Search for the cell housing the specified text and yield its [x, y] center coordinate. 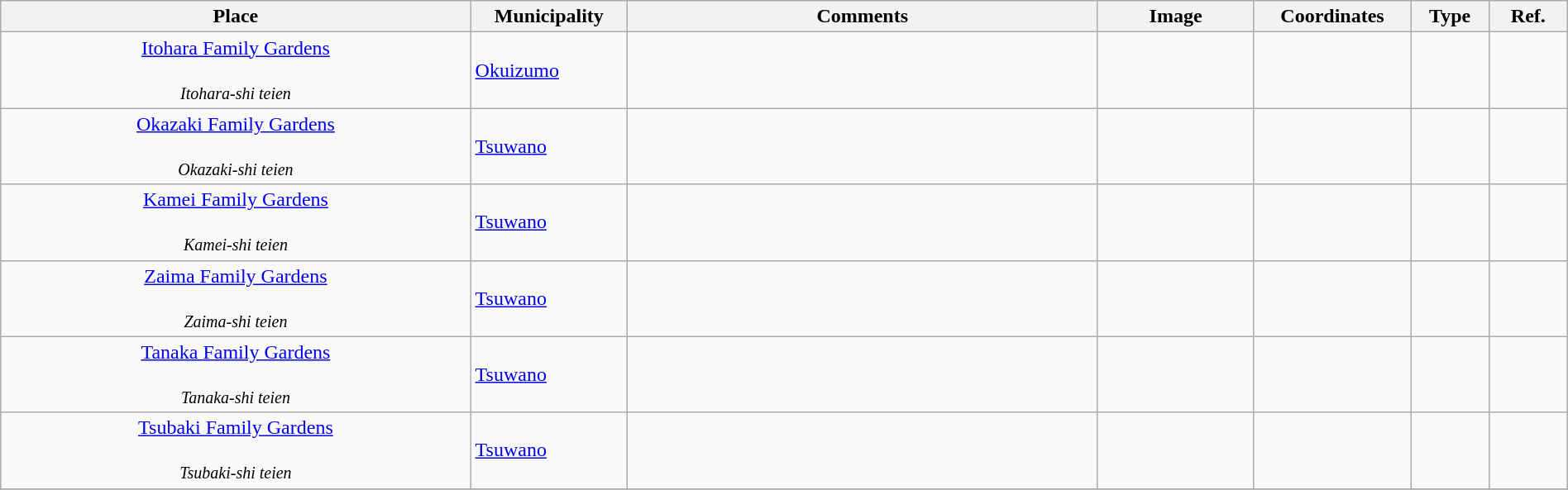
Type [1451, 17]
Place [236, 17]
Image [1176, 17]
Okazaki Family GardensOkazaki-shi teien [236, 146]
Ref. [1528, 17]
Coordinates [1331, 17]
Tsubaki Family GardensTsubaki-shi teien [236, 450]
Okuizumo [549, 70]
Tanaka Family GardensTanaka-shi teien [236, 374]
Municipality [549, 17]
Zaima Family GardensZaima-shi teien [236, 298]
Comments [863, 17]
Itohara Family GardensItohara-shi teien [236, 70]
Kamei Family GardensKamei-shi teien [236, 222]
